Identify which cell holds the provided text, then report its (X, Y) central coordinate. 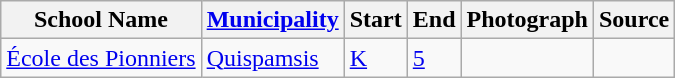
Source (634, 20)
School Name (101, 20)
Photograph (527, 20)
École des Pionniers (101, 58)
5 (434, 58)
Start (376, 20)
K (376, 58)
Municipality (272, 20)
Quispamsis (272, 58)
End (434, 20)
